Find where the given text appears and provide that cell's center as (x, y) coordinate. 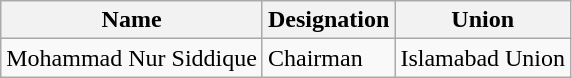
Mohammad Nur Siddique (132, 58)
Chairman (328, 58)
Islamabad Union (483, 58)
Union (483, 20)
Name (132, 20)
Designation (328, 20)
